Scan for the cell matching the given text and deliver its (x, y) coordinate at center. 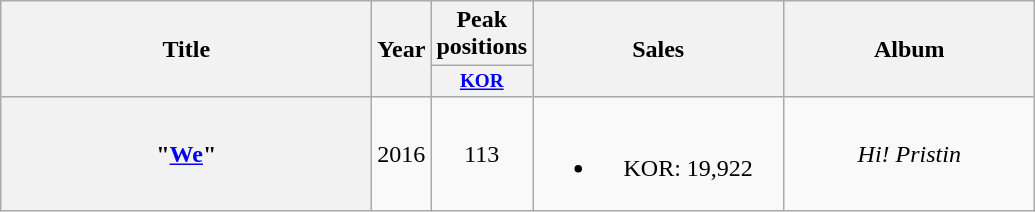
"We" (186, 154)
Title (186, 50)
KOR: 19,922 (658, 154)
Album (910, 50)
Sales (658, 50)
Year (402, 50)
KOR (482, 82)
Peak positions (482, 34)
2016 (402, 154)
Hi! Pristin (910, 154)
113 (482, 154)
